Pinpoint the cell where the given text exists, returning its (X, Y) midpoint coordinate. 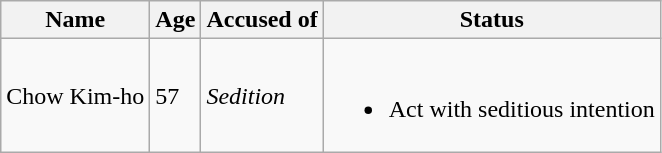
Age (176, 20)
Status (492, 20)
Name (76, 20)
Sedition (262, 96)
Act with seditious intention (492, 96)
57 (176, 96)
Chow Kim-ho (76, 96)
Accused of (262, 20)
